Return [x, y] of the center of cell containing provided text 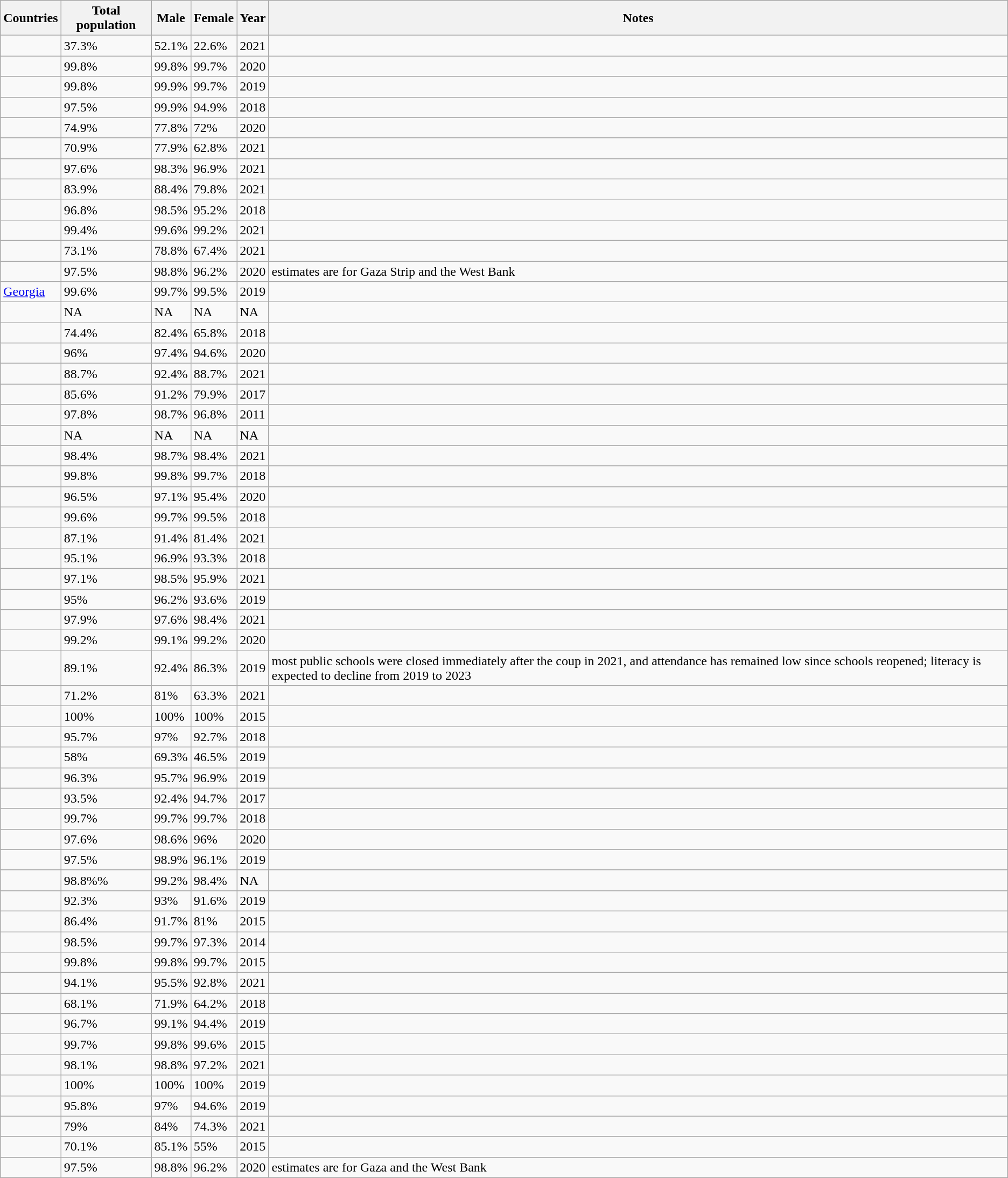
2014 [253, 942]
93.3% [214, 558]
95.8% [106, 1106]
98.6% [171, 839]
82.4% [171, 333]
22.6% [214, 46]
95% [106, 600]
97.4% [171, 353]
97.3% [214, 942]
79.9% [214, 394]
94.7% [214, 798]
71.9% [171, 1003]
83.9% [106, 189]
97.9% [106, 620]
96.5% [106, 497]
46.5% [214, 757]
87.1% [106, 538]
79.8% [214, 189]
79% [106, 1126]
84% [171, 1126]
55% [214, 1147]
2011 [253, 415]
98.3% [171, 169]
86.3% [214, 668]
74.4% [106, 333]
Year [253, 18]
37.3% [106, 46]
95.9% [214, 578]
91.6% [214, 901]
Countries [31, 18]
64.2% [214, 1003]
67.4% [214, 250]
77.9% [171, 148]
86.4% [106, 921]
88.4% [171, 189]
72% [214, 128]
estimates are for Gaza and the West Bank [638, 1167]
77.8% [171, 128]
estimates are for Gaza Strip and the West Bank [638, 271]
Notes [638, 18]
85.1% [171, 1147]
92.3% [106, 901]
98.1% [106, 1065]
94.4% [214, 1024]
96.7% [106, 1024]
70.1% [106, 1147]
95.1% [106, 558]
74.3% [214, 1126]
94.1% [106, 983]
Total population [106, 18]
95.2% [214, 210]
70.9% [106, 148]
97.2% [214, 1065]
62.8% [214, 148]
85.6% [106, 394]
98.8%% [106, 880]
89.1% [106, 668]
58% [106, 757]
71.2% [106, 696]
96.1% [214, 860]
73.1% [106, 250]
Georgia [31, 292]
74.9% [106, 128]
93.6% [214, 600]
96.3% [106, 778]
78.8% [171, 250]
91.4% [171, 538]
92.7% [214, 737]
95.5% [171, 983]
94.9% [214, 107]
95.4% [214, 497]
65.8% [214, 333]
98.9% [171, 860]
93.5% [106, 798]
92.8% [214, 983]
91.2% [171, 394]
99.4% [106, 230]
69.3% [171, 757]
Female [214, 18]
68.1% [106, 1003]
52.1% [171, 46]
63.3% [214, 696]
93% [171, 901]
Male [171, 18]
81.4% [214, 538]
97.8% [106, 415]
91.7% [171, 921]
